Search for the cell housing the specified text and yield its (x, y) center coordinate. 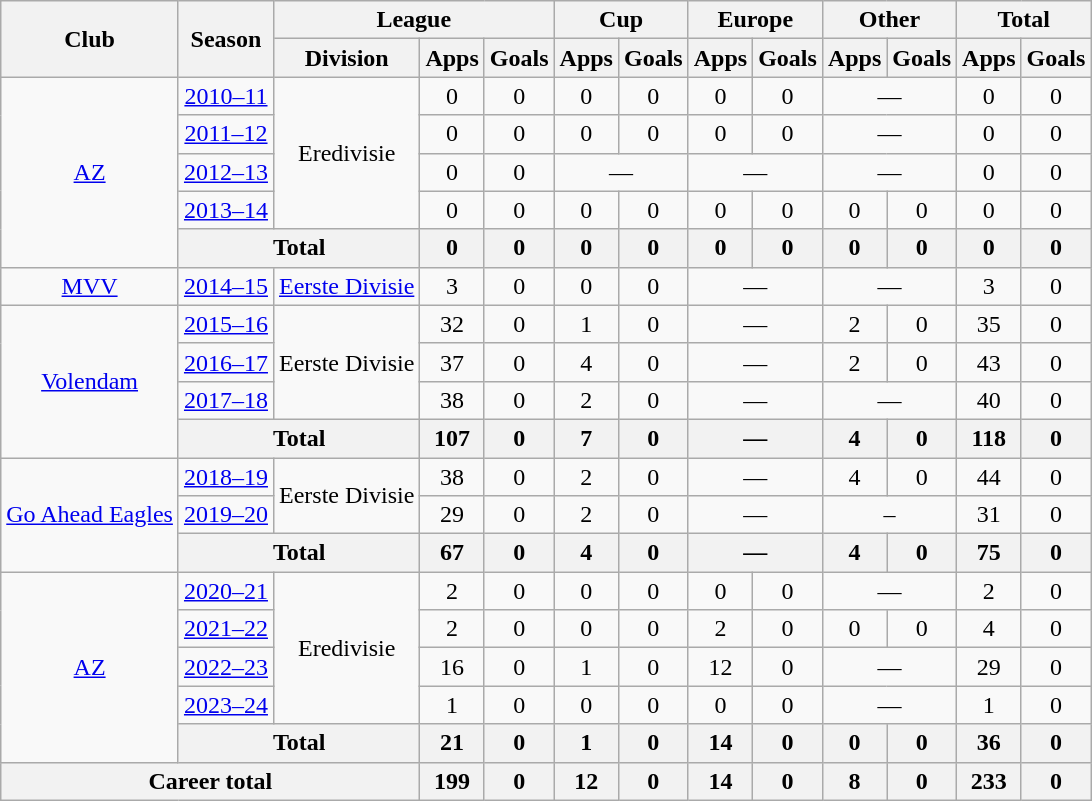
2018–19 (226, 477)
2016–17 (226, 362)
43 (989, 362)
21 (452, 743)
Career total (210, 781)
67 (452, 553)
Club (90, 39)
40 (989, 400)
Season (226, 39)
Volendam (90, 381)
Go Ahead Eagles (90, 515)
Division (346, 58)
– (889, 515)
36 (989, 743)
2021–22 (226, 629)
44 (989, 477)
2014–15 (226, 286)
League (414, 20)
2012–13 (226, 172)
Europe (755, 20)
199 (452, 781)
8 (854, 781)
2017–18 (226, 400)
35 (989, 324)
2010–11 (226, 96)
Cup (621, 20)
2020–21 (226, 591)
2022–23 (226, 667)
2013–14 (226, 210)
7 (586, 438)
16 (452, 667)
107 (452, 438)
233 (989, 781)
118 (989, 438)
32 (452, 324)
2019–20 (226, 515)
2015–16 (226, 324)
2011–12 (226, 134)
MVV (90, 286)
75 (989, 553)
Other (889, 20)
2023–24 (226, 705)
31 (989, 515)
37 (452, 362)
